Output the (x, y) coordinate of the center of the cell containing the given text.  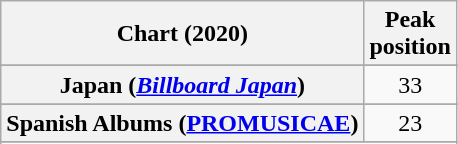
Japan (Billboard Japan) (182, 85)
33 (410, 85)
Spanish Albums (PROMUSICAE) (182, 123)
23 (410, 123)
Chart (2020) (182, 34)
Peakposition (410, 34)
